Search for the cell housing the specified text and yield its (X, Y) center coordinate. 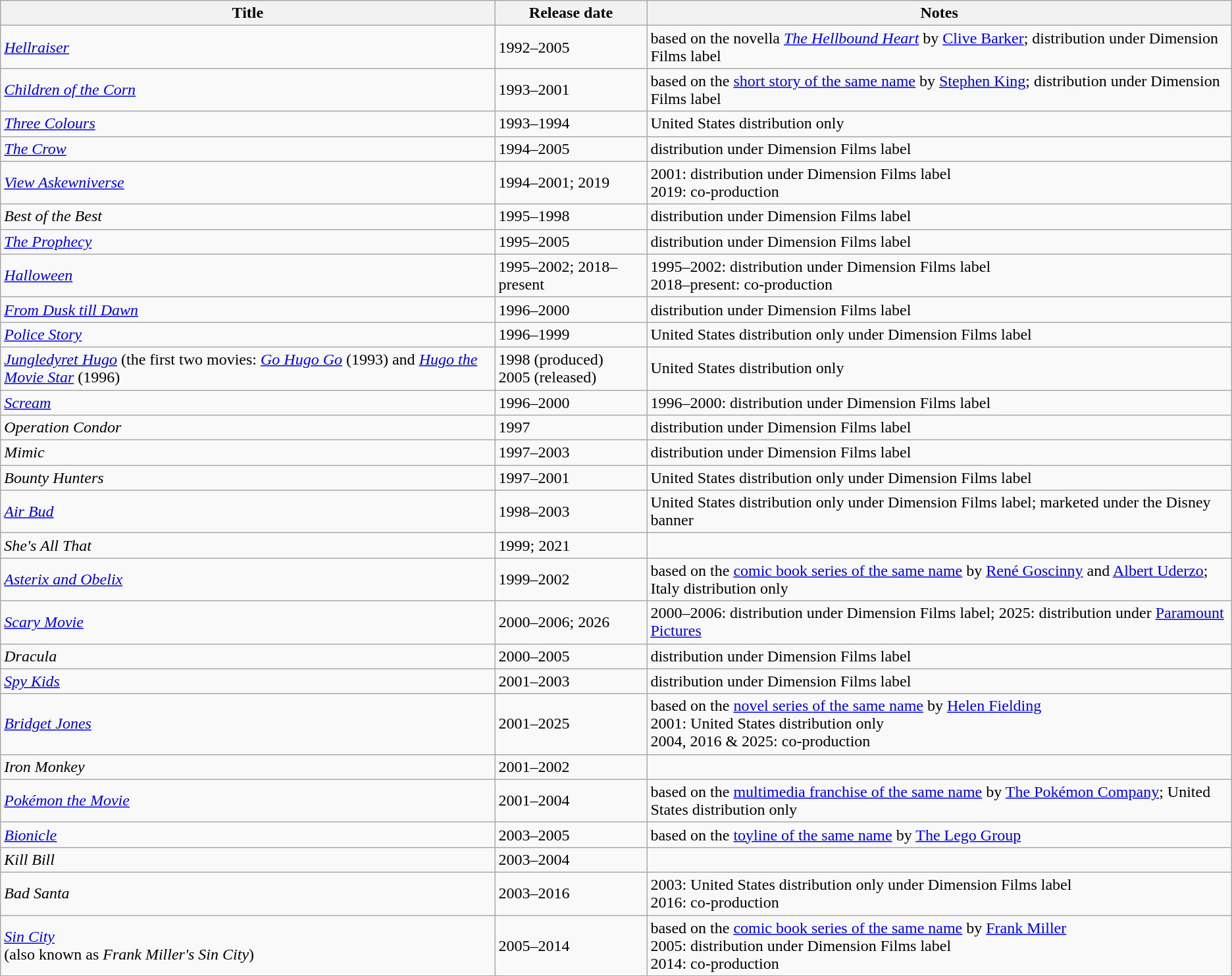
Hellraiser (247, 47)
based on the short story of the same name by Stephen King; distribution under Dimension Films label (939, 90)
1997–2001 (571, 478)
Police Story (247, 334)
2000–2006: distribution under Dimension Films label; 2025: distribution under Paramount Pictures (939, 623)
Kill Bill (247, 860)
The Crow (247, 149)
1992–2005 (571, 47)
Bad Santa (247, 894)
Dracula (247, 656)
2003–2016 (571, 894)
Asterix and Obelix (247, 579)
Bridget Jones (247, 724)
1997–2003 (571, 453)
The Prophecy (247, 242)
1993–2001 (571, 90)
1993–1994 (571, 124)
based on the novel series of the same name by Helen Fielding2001: United States distribution only2004, 2016 & 2025: co-production (939, 724)
1998 (produced)2005 (released) (571, 369)
1994–2001; 2019 (571, 183)
based on the comic book series of the same name by René Goscinny and Albert Uderzo; Italy distribution only (939, 579)
1995–2005 (571, 242)
based on the comic book series of the same name by Frank Miller2005: distribution under Dimension Films label2014: co-production (939, 945)
2001–2002 (571, 767)
From Dusk till Dawn (247, 309)
1999; 2021 (571, 546)
Bounty Hunters (247, 478)
Iron Monkey (247, 767)
Scream (247, 402)
2003: United States distribution only under Dimension Films label2016: co-production (939, 894)
1998–2003 (571, 512)
2000–2006; 2026 (571, 623)
Pokémon the Movie (247, 800)
Release date (571, 13)
Halloween (247, 275)
She's All That (247, 546)
2000–2005 (571, 656)
2001–2025 (571, 724)
2001–2003 (571, 681)
Bionicle (247, 835)
Operation Condor (247, 428)
1994–2005 (571, 149)
2001: distribution under Dimension Films label2019: co-production (939, 183)
Children of the Corn (247, 90)
Scary Movie (247, 623)
1999–2002 (571, 579)
United States distribution only under Dimension Films label; marketed under the Disney banner (939, 512)
Spy Kids (247, 681)
1997 (571, 428)
Notes (939, 13)
View Askewniverse (247, 183)
Title (247, 13)
based on the multimedia franchise of the same name by The Pokémon Company; United States distribution only (939, 800)
Jungledyret Hugo (the first two movies: Go Hugo Go (1993) and Hugo the Movie Star (1996) (247, 369)
Air Bud (247, 512)
Best of the Best (247, 217)
1995–2002: distribution under Dimension Films label2018–present: co-production (939, 275)
2003–2005 (571, 835)
2005–2014 (571, 945)
1995–1998 (571, 217)
1995–2002; 2018–present (571, 275)
1996–2000: distribution under Dimension Films label (939, 402)
based on the toyline of the same name by The Lego Group (939, 835)
2001–2004 (571, 800)
1996–1999 (571, 334)
Mimic (247, 453)
Three Colours (247, 124)
based on the novella The Hellbound Heart by Clive Barker; distribution under Dimension Films label (939, 47)
2003–2004 (571, 860)
Sin City(also known as Frank Miller's Sin City) (247, 945)
